Detect which cell encompasses the target text, then output its [x, y] center coordinate. 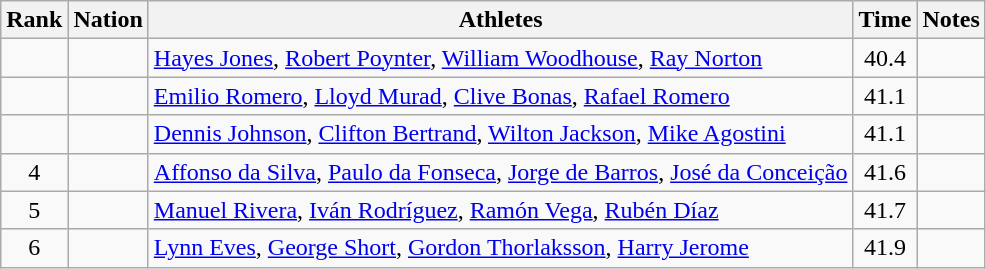
5 [34, 210]
Rank [34, 20]
6 [34, 248]
41.6 [885, 172]
41.9 [885, 248]
Time [885, 20]
Lynn Eves, George Short, Gordon Thorlaksson, Harry Jerome [500, 248]
Manuel Rivera, Iván Rodríguez, Ramón Vega, Rubén Díaz [500, 210]
Dennis Johnson, Clifton Bertrand, Wilton Jackson, Mike Agostini [500, 134]
Nation [108, 20]
Hayes Jones, Robert Poynter, William Woodhouse, Ray Norton [500, 58]
40.4 [885, 58]
Affonso da Silva, Paulo da Fonseca, Jorge de Barros, José da Conceição [500, 172]
Emilio Romero, Lloyd Murad, Clive Bonas, Rafael Romero [500, 96]
41.7 [885, 210]
Athletes [500, 20]
Notes [951, 20]
4 [34, 172]
